Return (x, y) of the center of cell containing provided text 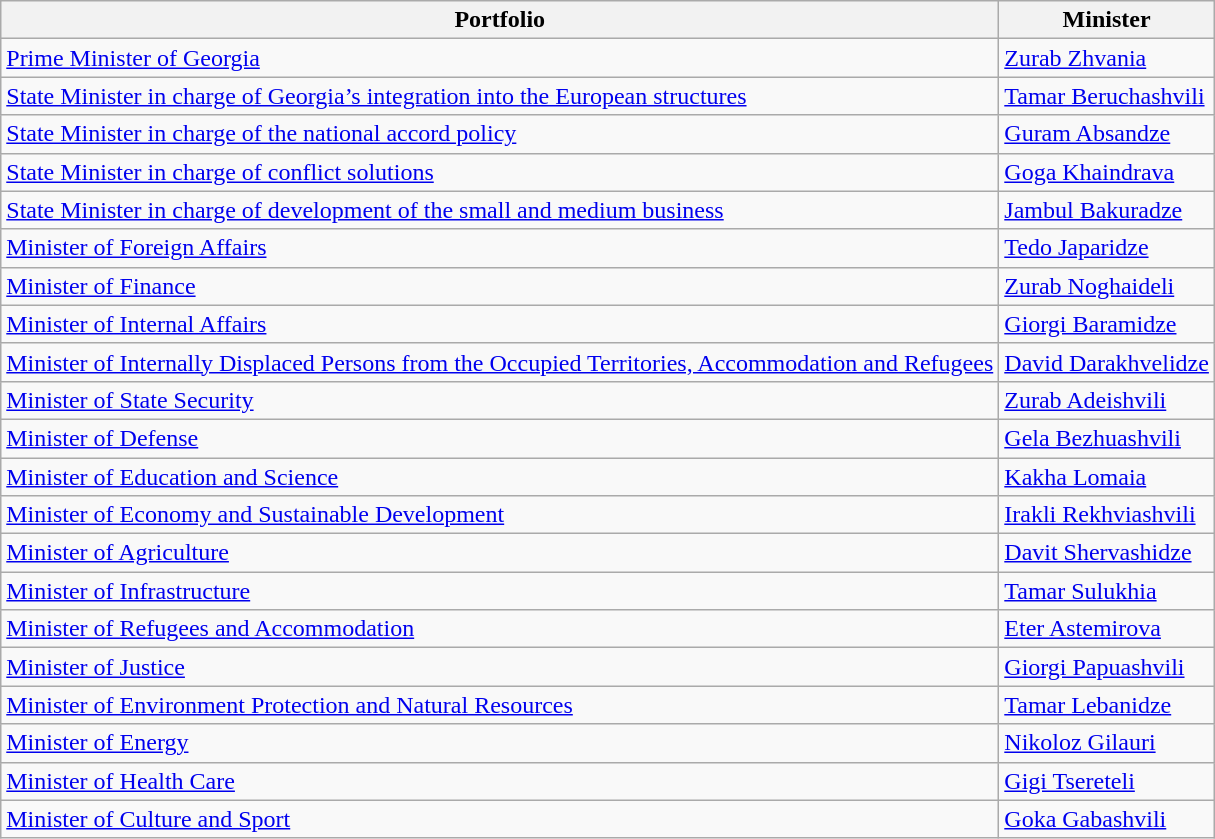
Minister of Culture and Sport (500, 819)
Minister of Agriculture (500, 553)
Minister of Energy (500, 743)
Tamar Sulukhia (1107, 591)
Tedo Japaridze (1107, 248)
Gigi Tsereteli (1107, 781)
David Darakhvelidze (1107, 362)
State Minister in charge of conflict solutions (500, 172)
State Minister in charge of development of the small and medium business (500, 210)
Portfolio (500, 20)
Goka Gabashvili (1107, 819)
Minister of Justice (500, 667)
Irakli Rekhviashvili (1107, 515)
Kakha Lomaia (1107, 477)
Goga Khaindrava (1107, 172)
Zurab Noghaideli (1107, 286)
Nikoloz Gilauri (1107, 743)
State Minister in charge of the national accord policy (500, 134)
Minister of Health Care (500, 781)
Tamar Beruchashvili (1107, 96)
Minister (1107, 20)
Zurab Zhvania (1107, 58)
Guram Absandze (1107, 134)
Minister of Education and Science (500, 477)
Minister of Finance (500, 286)
Gela Bezhuashvili (1107, 438)
Minister of Internal Affairs (500, 324)
Minister of Economy and Sustainable Development (500, 515)
Minister of Infrastructure (500, 591)
Minister of Environment Protection and Natural Resources (500, 705)
Tamar Lebanidze (1107, 705)
Giorgi Baramidze (1107, 324)
Minister of Foreign Affairs (500, 248)
State Minister in charge of Georgia’s integration into the European structures (500, 96)
Giorgi Papuashvili (1107, 667)
Davit Shervashidze (1107, 553)
Minister of State Security (500, 400)
Minister of Internally Displaced Persons from the Occupied Territories, Accommodation and Refugees (500, 362)
Zurab Adeishvili (1107, 400)
Minister of Refugees and Accommodation (500, 629)
Prime Minister of Georgia (500, 58)
Jambul Bakuradze (1107, 210)
Minister of Defense (500, 438)
Eter Astemirova (1107, 629)
